Determine the [X, Y] coordinate at the center of the cell enclosing the given text.  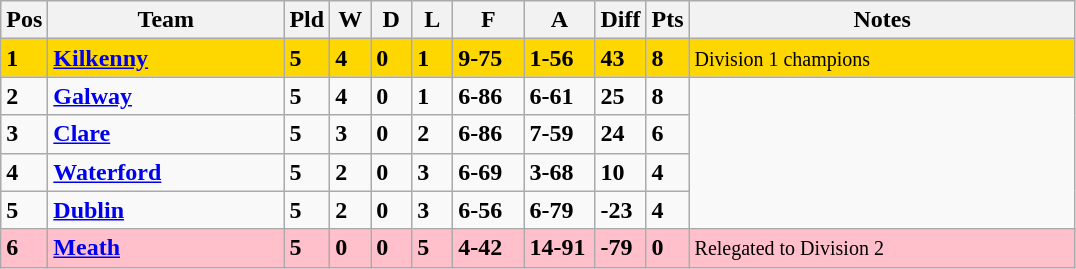
Kilkenny [166, 58]
43 [620, 58]
10 [620, 172]
7-59 [560, 134]
Pts [668, 20]
6-79 [560, 210]
Waterford [166, 172]
A [560, 20]
Notes [882, 20]
25 [620, 96]
Pos [24, 20]
6-69 [488, 172]
9-75 [488, 58]
Relegated to Division 2 [882, 248]
4-42 [488, 248]
24 [620, 134]
Pld [307, 20]
6-56 [488, 210]
Team [166, 20]
1-56 [560, 58]
3-68 [560, 172]
6-61 [560, 96]
14-91 [560, 248]
Division 1 champions [882, 58]
Clare [166, 134]
D [392, 20]
F [488, 20]
Dublin [166, 210]
W [350, 20]
-79 [620, 248]
Diff [620, 20]
Galway [166, 96]
-23 [620, 210]
L [432, 20]
Meath [166, 248]
